Search for the cell housing the specified text and yield its (x, y) center coordinate. 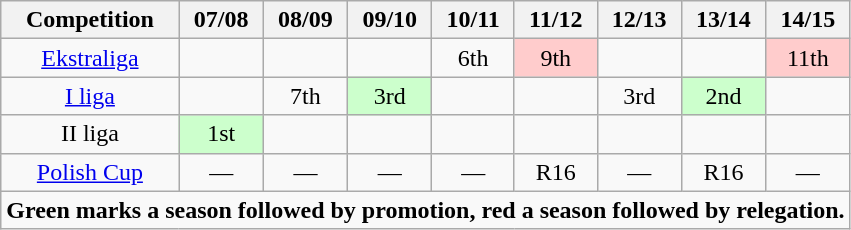
6th (474, 58)
2nd (723, 96)
II liga (90, 134)
11/12 (556, 20)
7th (305, 96)
I liga (90, 96)
1st (221, 134)
11th (808, 58)
14/15 (808, 20)
Green marks a season followed by promotion, red a season followed by relegation. (426, 210)
9th (556, 58)
Competition (90, 20)
07/08 (221, 20)
10/11 (474, 20)
12/13 (639, 20)
13/14 (723, 20)
09/10 (390, 20)
Polish Cup (90, 172)
Ekstraliga (90, 58)
08/09 (305, 20)
